Locate the cell with the specified text and output its (x, y) center coordinate. 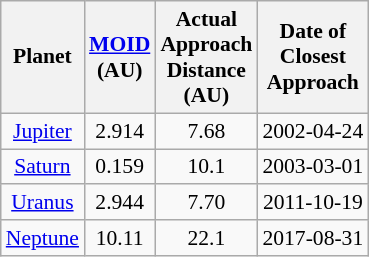
Jupiter (42, 131)
7.70 (206, 203)
10.1 (206, 167)
7.68 (206, 131)
0.159 (120, 167)
Planet (42, 57)
2017-08-31 (312, 238)
Saturn (42, 167)
10.11 (120, 238)
ActualApproachDistance(AU) (206, 57)
Date ofClosestApproach (312, 57)
MOID(AU) (120, 57)
Uranus (42, 203)
2011-10-19 (312, 203)
2003-03-01 (312, 167)
2002-04-24 (312, 131)
2.944 (120, 203)
22.1 (206, 238)
Neptune (42, 238)
2.914 (120, 131)
